Extract the (X, Y) coordinate from the center of the cell holding the provided text.  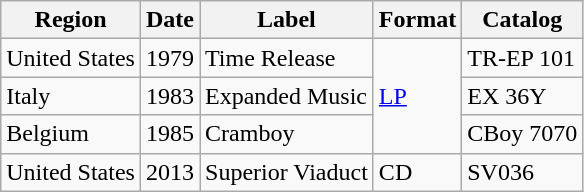
Cramboy (287, 134)
TR-EP 101 (522, 58)
1979 (170, 58)
Region (71, 20)
LP (417, 96)
1985 (170, 134)
Catalog (522, 20)
Format (417, 20)
Label (287, 20)
CD (417, 172)
Date (170, 20)
2013 (170, 172)
1983 (170, 96)
CBoy 7070 (522, 134)
Time Release (287, 58)
Italy (71, 96)
SV036 (522, 172)
EX 36Y (522, 96)
Belgium (71, 134)
Expanded Music (287, 96)
Superior Viaduct (287, 172)
